Detect which cell encompasses the target text, then output its (x, y) center coordinate. 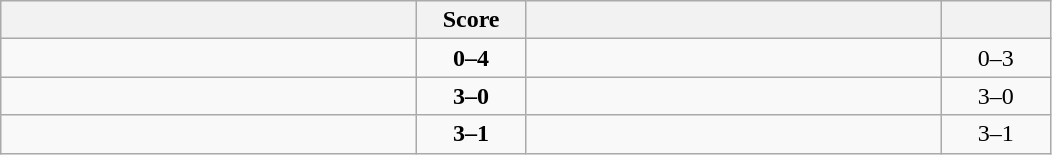
Score (472, 20)
0–3 (996, 58)
0–4 (472, 58)
